Pinpoint the cell where the given text exists, returning its [X, Y] midpoint coordinate. 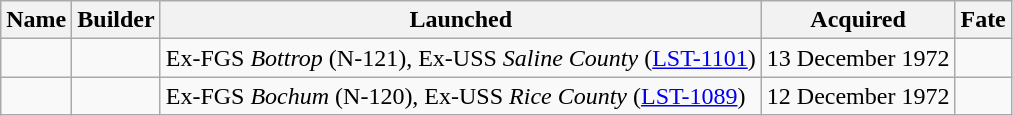
Acquired [858, 20]
12 December 1972 [858, 96]
Ex-FGS Bochum (N-120), Ex-USS Rice County (LST-1089) [460, 96]
Ex-FGS Bottrop (N-121), Ex-USS Saline County (LST-1101) [460, 58]
13 December 1972 [858, 58]
Name [36, 20]
Builder [116, 20]
Launched [460, 20]
Fate [983, 20]
